For the text-containing cell, return its midpoint in (X, Y) coordinate format. 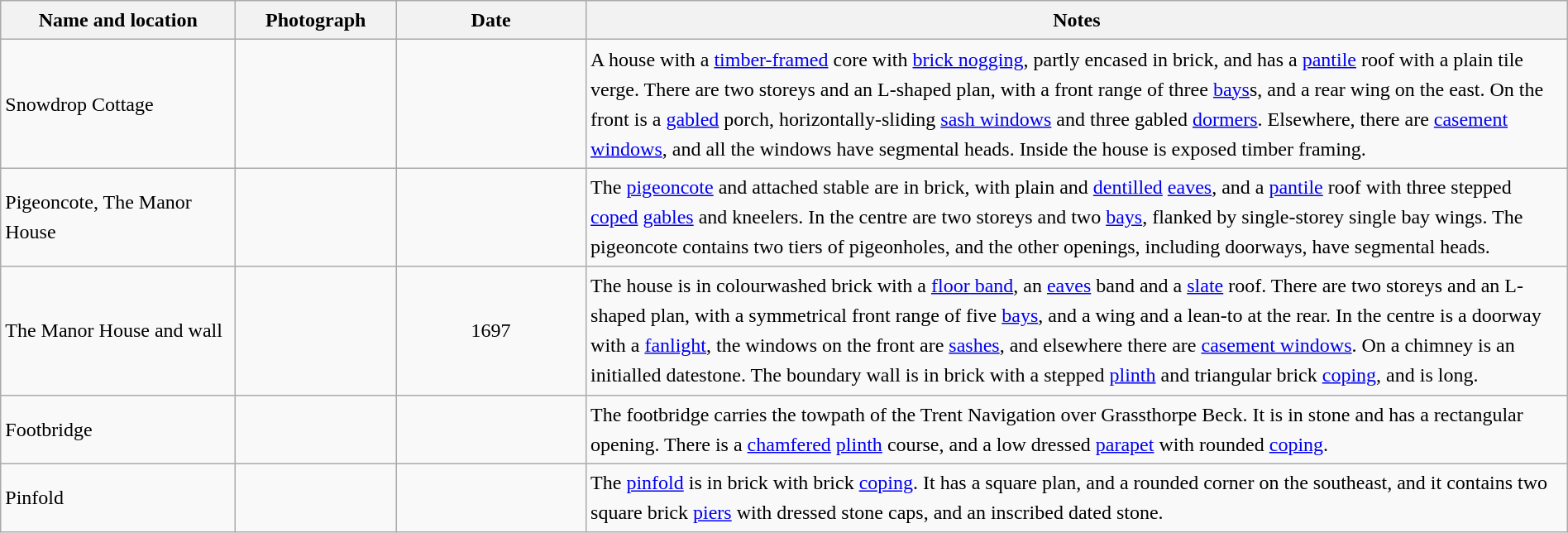
Footbridge (118, 429)
The Manor House and wall (118, 331)
Name and location (118, 20)
Pinfold (118, 498)
Pigeoncote, The Manor House (118, 217)
Date (491, 20)
Snowdrop Cottage (118, 104)
1697 (491, 331)
Notes (1077, 20)
Photograph (316, 20)
